Return (X, Y) of the center of cell containing provided text 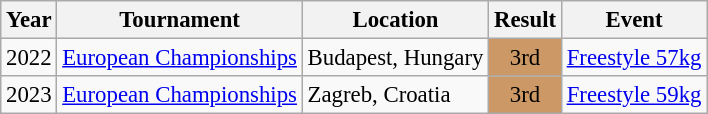
Location (395, 20)
Year (29, 20)
Freestyle 57kg (634, 58)
Budapest, Hungary (395, 58)
Tournament (180, 20)
Result (526, 20)
2023 (29, 95)
Freestyle 59kg (634, 95)
Event (634, 20)
2022 (29, 58)
Zagreb, Croatia (395, 95)
